Determine the (X, Y) coordinate at the center of the cell enclosing the given text.  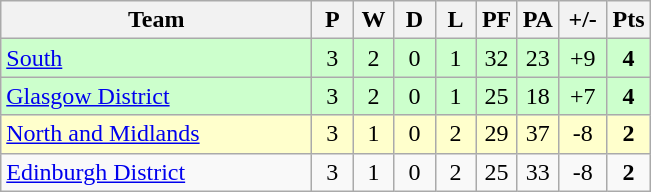
PA (538, 20)
37 (538, 134)
Glasgow District (156, 96)
Team (156, 20)
North and Midlands (156, 134)
Pts (628, 20)
33 (538, 172)
W (374, 20)
+/- (582, 20)
+7 (582, 96)
L (456, 20)
29 (496, 134)
South (156, 58)
18 (538, 96)
32 (496, 58)
+9 (582, 58)
D (414, 20)
PF (496, 20)
Edinburgh District (156, 172)
23 (538, 58)
P (332, 20)
